Detect which cell encompasses the target text, then output its (x, y) center coordinate. 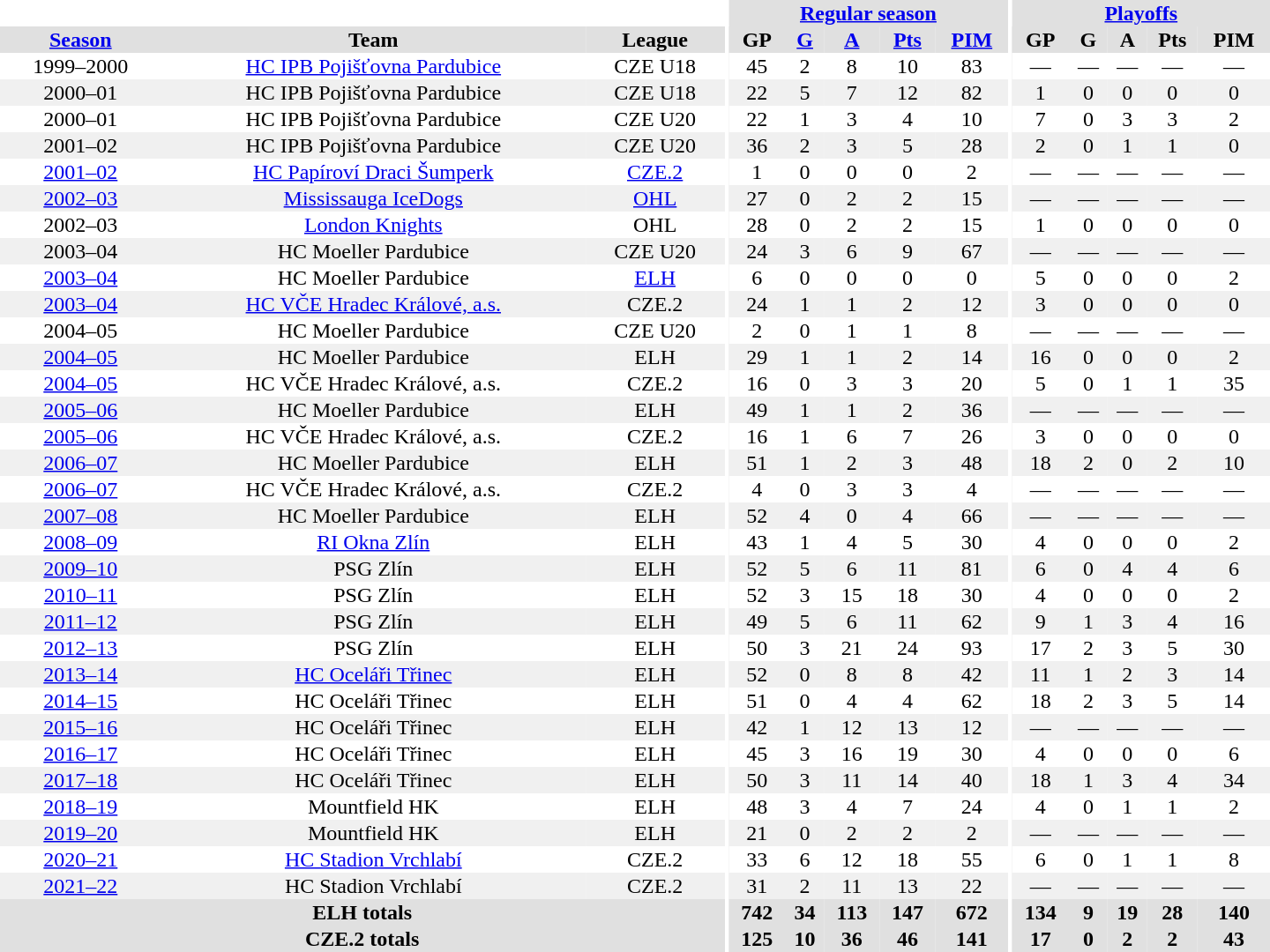
2018–19 (81, 807)
Team (374, 40)
2017–18 (81, 780)
93 (972, 648)
Season (81, 40)
2009–10 (81, 569)
141 (972, 939)
67 (972, 251)
2013–14 (81, 674)
20 (972, 383)
2010–11 (81, 595)
27 (757, 198)
134 (1041, 912)
29 (757, 357)
2007–08 (81, 516)
2008–09 (81, 542)
35 (1234, 383)
HC Papíroví Draci Šumperk (374, 172)
ELH totals (362, 912)
31 (757, 886)
140 (1234, 912)
2015–16 (81, 727)
Playoffs (1141, 13)
83 (972, 66)
55 (972, 859)
81 (972, 569)
CZE.2 totals (362, 939)
147 (908, 912)
40 (972, 780)
RI Okna Zlín (374, 542)
London Knights (374, 225)
Regular season (868, 13)
2014–15 (81, 701)
League (654, 40)
2012–13 (81, 648)
26 (972, 436)
46 (908, 939)
672 (972, 912)
2019–20 (81, 833)
2020–21 (81, 859)
113 (852, 912)
125 (757, 939)
82 (972, 93)
2021–22 (81, 886)
2016–17 (81, 754)
Mississauga IceDogs (374, 198)
2011–12 (81, 621)
742 (757, 912)
1999–2000 (81, 66)
66 (972, 516)
33 (757, 859)
